Provide the (x, y) coordinate of the cell's center where the given text is located.  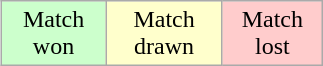
Match won (53, 34)
Match lost (272, 34)
Match drawn (164, 34)
